Extract the [X, Y] coordinate from the center of the cell holding the provided text.  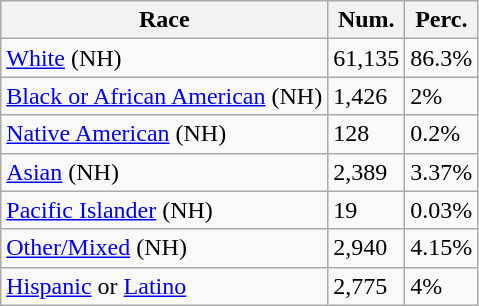
61,135 [366, 58]
0.03% [442, 210]
2,389 [366, 172]
2% [442, 96]
2,775 [366, 286]
Black or African American (NH) [164, 96]
Pacific Islander (NH) [164, 210]
128 [366, 134]
Race [164, 20]
Num. [366, 20]
Asian (NH) [164, 172]
Hispanic or Latino [164, 286]
2,940 [366, 248]
86.3% [442, 58]
4.15% [442, 248]
0.2% [442, 134]
4% [442, 286]
3.37% [442, 172]
Other/Mixed (NH) [164, 248]
White (NH) [164, 58]
19 [366, 210]
1,426 [366, 96]
Perc. [442, 20]
Native American (NH) [164, 134]
